Identify which cell holds the provided text, then report its [X, Y] central coordinate. 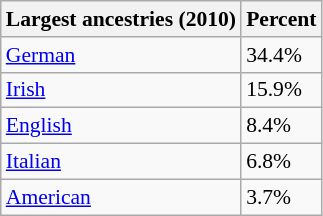
34.4% [281, 55]
3.7% [281, 197]
Largest ancestries (2010) [121, 19]
Irish [121, 90]
German [121, 55]
6.8% [281, 162]
Percent [281, 19]
15.9% [281, 90]
English [121, 126]
American [121, 197]
8.4% [281, 126]
Italian [121, 162]
